Detect which cell encompasses the target text, then output its [X, Y] center coordinate. 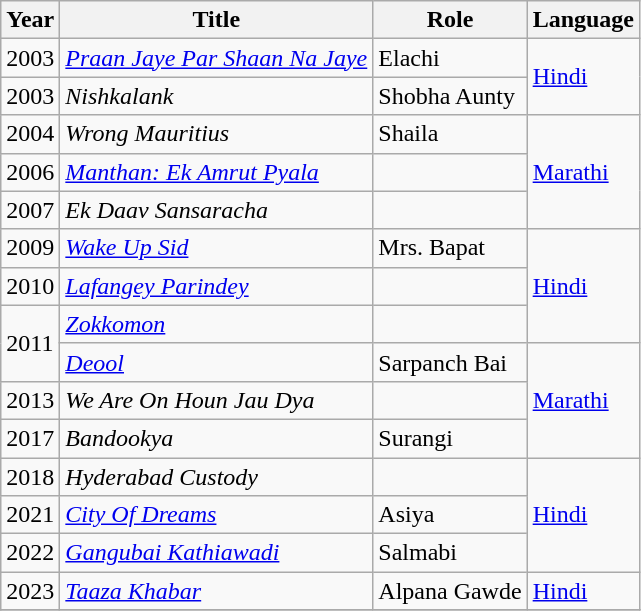
Year [30, 20]
Asiya [450, 515]
2021 [30, 515]
Zokkomon [216, 324]
Ek Daav Sansaracha [216, 210]
Language [583, 20]
Lafangey Parindey [216, 286]
Gangubai Kathiawadi [216, 553]
2013 [30, 400]
2007 [30, 210]
Title [216, 20]
Bandookya [216, 438]
Shaila [450, 134]
We Are On Houn Jau Dya [216, 400]
Salmabi [450, 553]
Alpana Gawde [450, 591]
2009 [30, 248]
Hyderabad Custody [216, 477]
City Of Dreams [216, 515]
Shobha Aunty [450, 96]
2011 [30, 343]
Praan Jaye Par Shaan Na Jaye [216, 58]
Wake Up Sid [216, 248]
2006 [30, 172]
2010 [30, 286]
2017 [30, 438]
Deool [216, 362]
Taaza Khabar [216, 591]
2004 [30, 134]
Wrong Mauritius [216, 134]
2018 [30, 477]
Nishkalank [216, 96]
Manthan: Ek Amrut Pyala [216, 172]
Role [450, 20]
Elachi [450, 58]
Sarpanch Bai [450, 362]
Mrs. Bapat [450, 248]
2022 [30, 553]
2023 [30, 591]
Surangi [450, 438]
